Scan for the cell matching the given text and deliver its [x, y] coordinate at center. 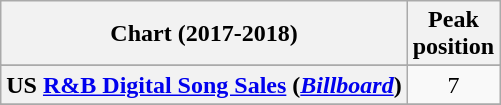
7 [453, 85]
Peakposition [453, 34]
US R&B Digital Song Sales (Billboard) [204, 85]
Chart (2017-2018) [204, 34]
